Pinpoint the cell where the given text exists, returning its [X, Y] midpoint coordinate. 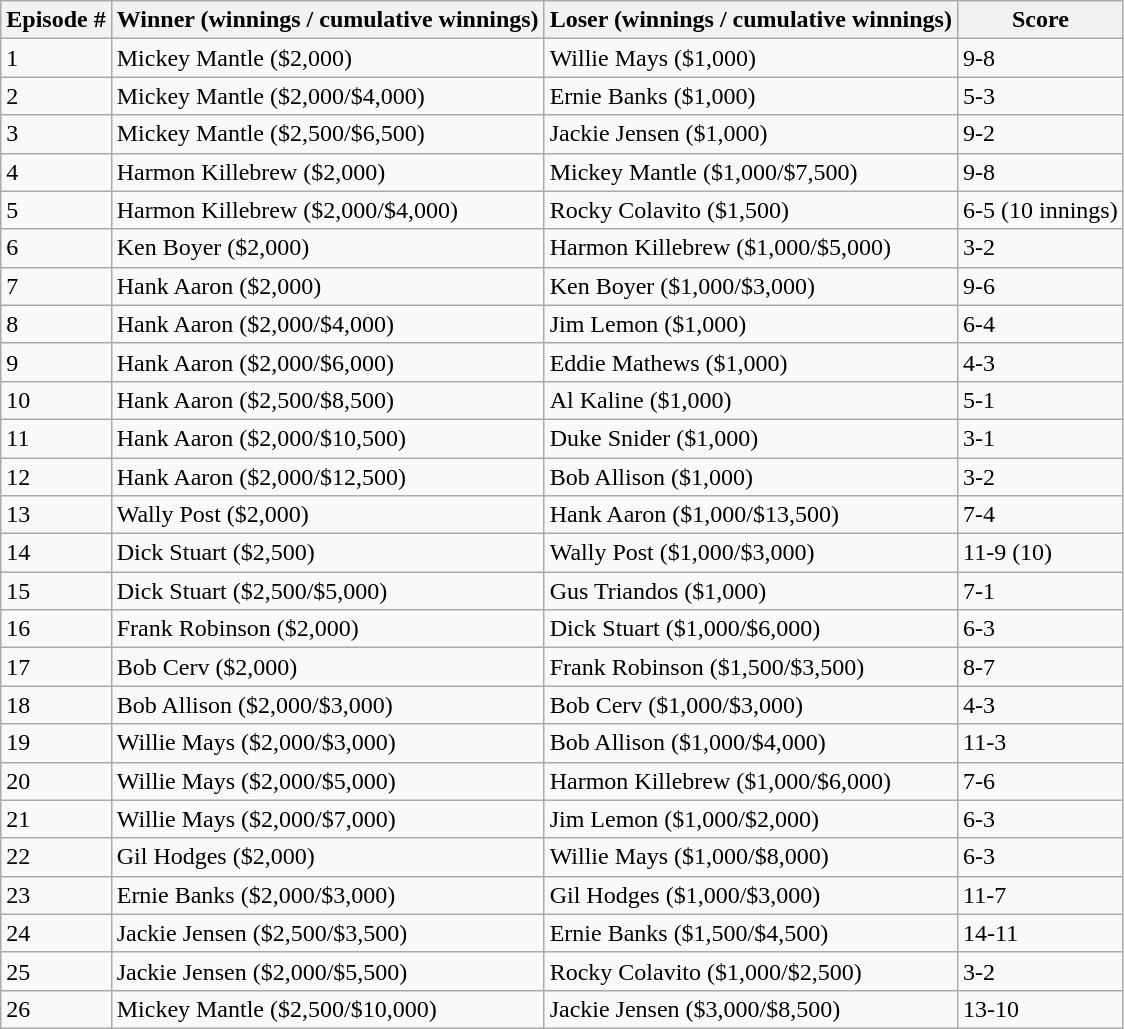
15 [56, 591]
Gus Triandos ($1,000) [750, 591]
8 [56, 324]
Frank Robinson ($2,000) [328, 629]
Eddie Mathews ($1,000) [750, 362]
11-9 (10) [1040, 553]
Bob Allison ($2,000/$3,000) [328, 705]
Mickey Mantle ($2,000) [328, 58]
26 [56, 1009]
Willie Mays ($1,000) [750, 58]
Harmon Killebrew ($1,000/$5,000) [750, 248]
Ken Boyer ($1,000/$3,000) [750, 286]
Rocky Colavito ($1,500) [750, 210]
Duke Snider ($1,000) [750, 438]
5 [56, 210]
Episode # [56, 20]
Loser (winnings / cumulative winnings) [750, 20]
17 [56, 667]
1 [56, 58]
Harmon Killebrew ($2,000) [328, 172]
7-1 [1040, 591]
9 [56, 362]
Mickey Mantle ($1,000/$7,500) [750, 172]
5-1 [1040, 400]
Ken Boyer ($2,000) [328, 248]
11 [56, 438]
11-3 [1040, 743]
3-1 [1040, 438]
Jim Lemon ($1,000) [750, 324]
Ernie Banks ($2,000/$3,000) [328, 895]
Winner (winnings / cumulative winnings) [328, 20]
Jackie Jensen ($2,000/$5,500) [328, 971]
Hank Aaron ($2,000/$10,500) [328, 438]
Rocky Colavito ($1,000/$2,500) [750, 971]
10 [56, 400]
9-2 [1040, 134]
Bob Cerv ($1,000/$3,000) [750, 705]
Gil Hodges ($2,000) [328, 857]
Bob Allison ($1,000) [750, 477]
Dick Stuart ($2,500) [328, 553]
18 [56, 705]
Willie Mays ($2,000/$3,000) [328, 743]
Wally Post ($2,000) [328, 515]
Hank Aaron ($1,000/$13,500) [750, 515]
Frank Robinson ($1,500/$3,500) [750, 667]
Hank Aaron ($2,000/$4,000) [328, 324]
19 [56, 743]
Ernie Banks ($1,500/$4,500) [750, 933]
Bob Allison ($1,000/$4,000) [750, 743]
Harmon Killebrew ($2,000/$4,000) [328, 210]
14-11 [1040, 933]
3 [56, 134]
5-3 [1040, 96]
6-4 [1040, 324]
21 [56, 819]
20 [56, 781]
Wally Post ($1,000/$3,000) [750, 553]
Harmon Killebrew ($1,000/$6,000) [750, 781]
2 [56, 96]
7-4 [1040, 515]
4 [56, 172]
Ernie Banks ($1,000) [750, 96]
16 [56, 629]
Al Kaline ($1,000) [750, 400]
7 [56, 286]
Willie Mays ($1,000/$8,000) [750, 857]
Gil Hodges ($1,000/$3,000) [750, 895]
Mickey Mantle ($2,000/$4,000) [328, 96]
6-5 (10 innings) [1040, 210]
Mickey Mantle ($2,500/$10,000) [328, 1009]
9-6 [1040, 286]
Willie Mays ($2,000/$7,000) [328, 819]
Jackie Jensen ($1,000) [750, 134]
Hank Aaron ($2,500/$8,500) [328, 400]
12 [56, 477]
Dick Stuart ($1,000/$6,000) [750, 629]
23 [56, 895]
14 [56, 553]
Jackie Jensen ($2,500/$3,500) [328, 933]
22 [56, 857]
Jackie Jensen ($3,000/$8,500) [750, 1009]
6 [56, 248]
Hank Aaron ($2,000/$6,000) [328, 362]
Mickey Mantle ($2,500/$6,500) [328, 134]
13-10 [1040, 1009]
Score [1040, 20]
24 [56, 933]
Hank Aaron ($2,000/$12,500) [328, 477]
Dick Stuart ($2,500/$5,000) [328, 591]
13 [56, 515]
Jim Lemon ($1,000/$2,000) [750, 819]
Willie Mays ($2,000/$5,000) [328, 781]
Hank Aaron ($2,000) [328, 286]
7-6 [1040, 781]
Bob Cerv ($2,000) [328, 667]
25 [56, 971]
11-7 [1040, 895]
8-7 [1040, 667]
